Search for the cell housing the specified text and yield its [X, Y] center coordinate. 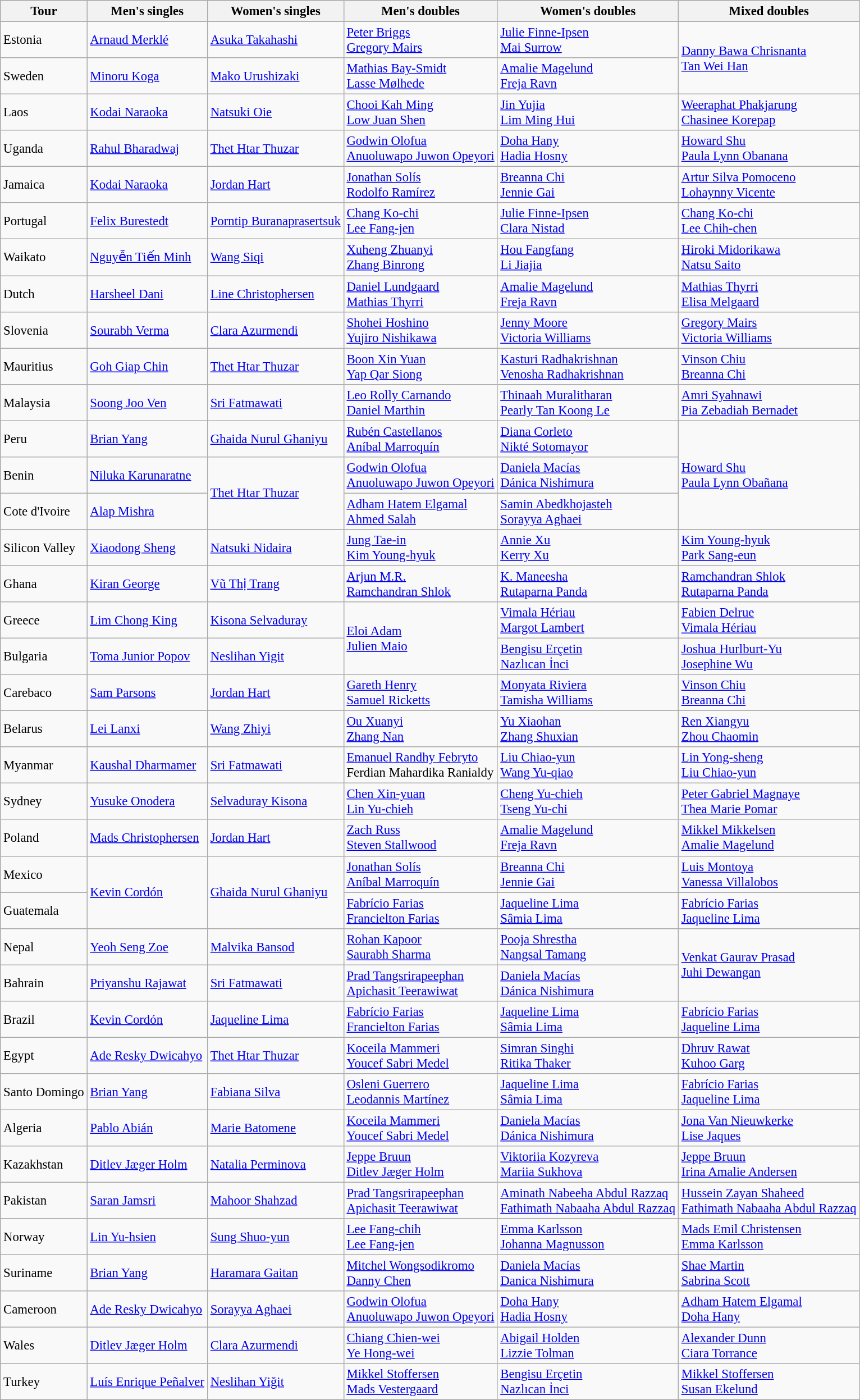
Jonathan Solís Rodolfo Ramírez [420, 185]
Nepal [44, 947]
Santo Domingo [44, 1092]
Sweden [44, 76]
Emma Karlsson Johanna Magnusson [588, 1237]
Yusuke Onodera [147, 802]
Sorayya Aghaei [275, 1310]
Danny Bawa Chrisnanta Tan Wei Han [768, 58]
Hou Fangfang Li Jiajia [588, 257]
Wales [44, 1346]
Waikato [44, 257]
Ou Xuanyi Zhang Nan [420, 729]
Howard Shu Paula Lynn Obañana [768, 475]
Mitchel Wongsodikromo Danny Chen [420, 1274]
Guatemala [44, 911]
Ren Xiangyu Zhou Chaomin [768, 729]
Carebaco [44, 693]
Peter Briggs Gregory Mairs [420, 40]
Pakistan [44, 1201]
K. Maneesha Rutaparna Panda [588, 584]
Mauritius [44, 366]
Cheng Yu-chieh Tseng Yu-chi [588, 802]
Dutch [44, 294]
Xiaodong Sheng [147, 548]
Minoru Koga [147, 76]
Estonia [44, 40]
Vũ Thị Trang [275, 584]
Yu Xiaohan Zhang Shuxian [588, 729]
Saran Jamsri [147, 1201]
Aminath Nabeeha Abdul Razzaq Fathimath Nabaaha Abdul Razzaq [588, 1201]
Bulgaria [44, 657]
Women's singles [275, 11]
Jin Yujia Lim Ming Hui [588, 112]
Lin Yu-hsien [147, 1237]
Men's singles [147, 11]
Greece [44, 620]
Belarus [44, 729]
Asuka Takahashi [275, 40]
Marie Batomene [275, 1128]
Ramchandran Shlok Rutaparna Panda [768, 584]
Tour [44, 11]
Cameroon [44, 1310]
Haramara Gaitan [275, 1274]
Boon Xin Yuan Yap Qar Siong [420, 366]
Bahrain [44, 983]
Poland [44, 838]
Alexander Dunn Ciara Torrance [768, 1346]
Benin [44, 475]
Slovenia [44, 330]
Egypt [44, 1056]
Lin Yong-sheng Liu Chiao-yun [768, 765]
Wang Zhiyi [275, 729]
Chang Ko-chi Lee Fang-jen [420, 221]
Women's doubles [588, 11]
Osleni Guerrero Leodannis Martínez [420, 1092]
Gareth Henry Samuel Ricketts [420, 693]
Simran Singhi Ritika Thaker [588, 1056]
Samin Abedkhojasteh Sorayya Aghaei [588, 511]
Neslihan Yigit [275, 657]
Jaqueline Lima [275, 1020]
Toma Junior Popov [147, 657]
Sung Shuo-yun [275, 1237]
Ghana [44, 584]
Amri Syahnawi Pia Zebadiah Bernadet [768, 402]
Silicon Valley [44, 548]
Lei Lanxi [147, 729]
Fabien Delrue Vimala Hériau [768, 620]
Kazakhstan [44, 1165]
Soong Joo Ven [147, 402]
Kasturi Radhakrishnan Venosha Radhakrishnan [588, 366]
Peru [44, 439]
Mikkel Stoffersen Susan Ekelund [768, 1381]
Jona Van Nieuwkerke Lise Jaques [768, 1128]
Mads Emil Christensen Emma Karlsson [768, 1237]
Annie Xu Kerry Xu [588, 548]
Xuheng Zhuanyi Zhang Binrong [420, 257]
Yeoh Seng Zoe [147, 947]
Mikkel Stoffersen Mads Vestergaard [420, 1381]
Goh Giap Chin [147, 366]
Weeraphat Phakjarung Chasinee Korepap [768, 112]
Peter Gabriel Magnaye Thea Marie Pomar [768, 802]
Sydney [44, 802]
Harsheel Dani [147, 294]
Natalia Perminova [275, 1165]
Portugal [44, 221]
Abigail Holden Lizzie Tolman [588, 1346]
Julie Finne-Ipsen Clara Nistad [588, 221]
Chooi Kah Ming Low Juan Shen [420, 112]
Lee Fang-chih Lee Fang-jen [420, 1237]
Line Christophersen [275, 294]
Suriname [44, 1274]
Cote d'Ivoire [44, 511]
Adham Hatem Elgamal Doha Hany [768, 1310]
Mathias Bay-Smidt Lasse Mølhede [420, 76]
Artur Silva Pomoceno Lohaynny Vicente [768, 185]
Arnaud Merklé [147, 40]
Chen Xin-yuan Lin Yu-chieh [420, 802]
Algeria [44, 1128]
Hiroki Midorikawa Natsu Saito [768, 257]
Myanmar [44, 765]
Jamaica [44, 185]
Zach Russ Steven Stallwood [420, 838]
Lim Chong King [147, 620]
Daniela Macías Danica Nishimura [588, 1274]
Sourabh Verma [147, 330]
Chiang Chien-wei Ye Hong-wei [420, 1346]
Jenny Moore Victoria Williams [588, 330]
Mads Christophersen [147, 838]
Arjun M.R. Ramchandran Shlok [420, 584]
Pooja Shrestha Nangsal Tamang [588, 947]
Mathias Thyrri Elisa Melgaard [768, 294]
Rahul Bharadwaj [147, 148]
Fabiana Silva [275, 1092]
Joshua Hurlburt-Yu Josephine Wu [768, 657]
Priyanshu Rajawat [147, 983]
Dhruv Rawat Kuhoo Garg [768, 1056]
Malvika Bansod [275, 947]
Mahoor Shahzad [275, 1201]
Niluka Karunaratne [147, 475]
Leo Rolly Carnando Daniel Marthin [420, 402]
Neslihan Yiğit [275, 1381]
Turkey [44, 1381]
Howard Shu Paula Lynn Obanana [768, 148]
Viktoriia Kozyreva Mariia Sukhova [588, 1165]
Wang Siqi [275, 257]
Natsuki Nidaira [275, 548]
Pablo Abián [147, 1128]
Liu Chiao-yun Wang Yu-qiao [588, 765]
Gregory Mairs Victoria Williams [768, 330]
Mexico [44, 874]
Jeppe Bruun Ditlev Jæger Holm [420, 1165]
Laos [44, 112]
Julie Finne-Ipsen Mai Surrow [588, 40]
Alap Mishra [147, 511]
Jonathan Solís Aníbal Marroquín [420, 874]
Kisona Selvaduray [275, 620]
Luis Montoya Vanessa Villalobos [768, 874]
Chang Ko-chi Lee Chih-chen [768, 221]
Rubén Castellanos Aníbal Marroquín [420, 439]
Brazil [44, 1020]
Vimala Hériau Margot Lambert [588, 620]
Shae Martin Sabrina Scott [768, 1274]
Uganda [44, 148]
Shohei Hoshino Yujiro Nishikawa [420, 330]
Jung Tae-in Kim Young-hyuk [420, 548]
Eloi Adam Julien Maio [420, 638]
Jeppe Bruun Irina Amalie Andersen [768, 1165]
Thinaah Muralitharan Pearly Tan Koong Le [588, 402]
Kaushal Dharmamer [147, 765]
Mixed doubles [768, 11]
Porntip Buranaprasertsuk [275, 221]
Nguyễn Tiến Minh [147, 257]
Men's doubles [420, 11]
Adham Hatem Elgamal Ahmed Salah [420, 511]
Felix Burestedt [147, 221]
Rohan Kapoor Saurabh Sharma [420, 947]
Hussein Zayan Shaheed Fathimath Nabaaha Abdul Razzaq [768, 1201]
Norway [44, 1237]
Malaysia [44, 402]
Natsuki Oie [275, 112]
Venkat Gaurav Prasad Juhi Dewangan [768, 965]
Mikkel Mikkelsen Amalie Magelund [768, 838]
Kiran George [147, 584]
Kim Young-hyuk Park Sang-eun [768, 548]
Sam Parsons [147, 693]
Luís Enrique Peñalver [147, 1381]
Emanuel Randhy Febryto Ferdian Mahardika Ranialdy [420, 765]
Monyata Riviera Tamisha Williams [588, 693]
Diana Corleto Nikté Sotomayor [588, 439]
Daniel Lundgaard Mathias Thyrri [420, 294]
Mako Urushizaki [275, 76]
Selvaduray Kisona [275, 802]
